Locate the cell with the specified text and output its (x, y) center coordinate. 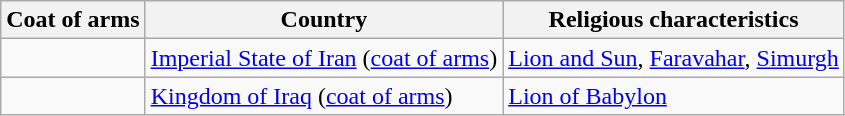
Country (324, 20)
Imperial State of Iran (coat of arms) (324, 58)
Lion of Babylon (674, 96)
Kingdom of Iraq (coat of arms) (324, 96)
Coat of arms (73, 20)
Religious characteristics (674, 20)
Lion and Sun, Faravahar, Simurgh (674, 58)
